From the cell containing the given text, extract its center point as (x, y) coordinate. 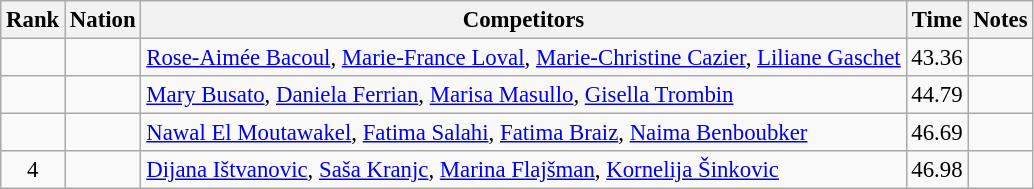
4 (33, 170)
Competitors (524, 20)
46.69 (937, 133)
Mary Busato, Daniela Ferrian, Marisa Masullo, Gisella Trombin (524, 95)
43.36 (937, 58)
Nation (103, 20)
Rose-Aimée Bacoul, Marie-France Loval, Marie-Christine Cazier, Liliane Gaschet (524, 58)
Dijana Ištvanovic, Saša Kranjc, Marina Flajšman, Kornelija Šinkovic (524, 170)
Notes (1000, 20)
Time (937, 20)
Nawal El Moutawakel, Fatima Salahi, Fatima Braiz, Naima Benboubker (524, 133)
44.79 (937, 95)
Rank (33, 20)
46.98 (937, 170)
